Provide the [x, y] coordinate of the cell's center where the given text is located.  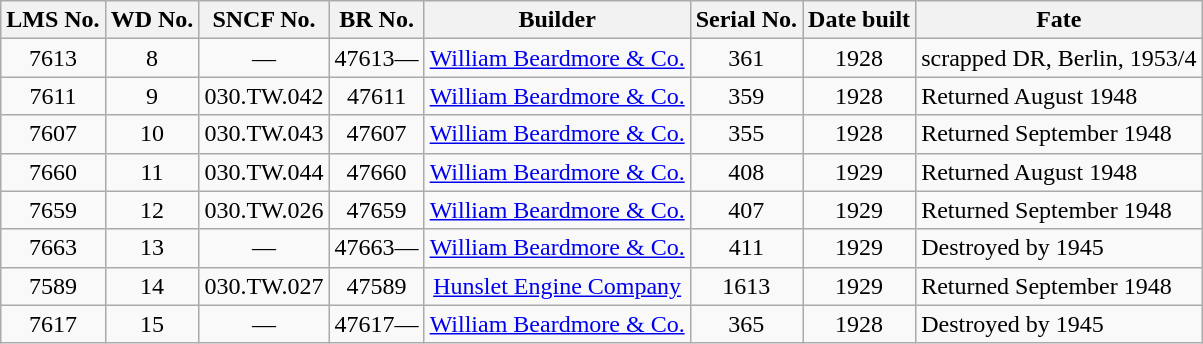
47607 [376, 134]
7613 [53, 58]
47663— [376, 248]
47617— [376, 324]
030.TW.027 [264, 286]
11 [152, 172]
1613 [746, 286]
Serial No. [746, 20]
Builder [557, 20]
7617 [53, 324]
030.TW.042 [264, 96]
7659 [53, 210]
47611 [376, 96]
407 [746, 210]
411 [746, 248]
SNCF No. [264, 20]
030.TW.043 [264, 134]
361 [746, 58]
47659 [376, 210]
359 [746, 96]
47613— [376, 58]
Fate [1059, 20]
7611 [53, 96]
030.TW.044 [264, 172]
7660 [53, 172]
13 [152, 248]
WD No. [152, 20]
030.TW.026 [264, 210]
355 [746, 134]
scrapped DR, Berlin, 1953/4 [1059, 58]
14 [152, 286]
7589 [53, 286]
12 [152, 210]
365 [746, 324]
Hunslet Engine Company [557, 286]
Date built [860, 20]
7663 [53, 248]
408 [746, 172]
8 [152, 58]
10 [152, 134]
47589 [376, 286]
15 [152, 324]
9 [152, 96]
BR No. [376, 20]
7607 [53, 134]
47660 [376, 172]
LMS No. [53, 20]
